Return (X, Y) of the center of cell containing provided text 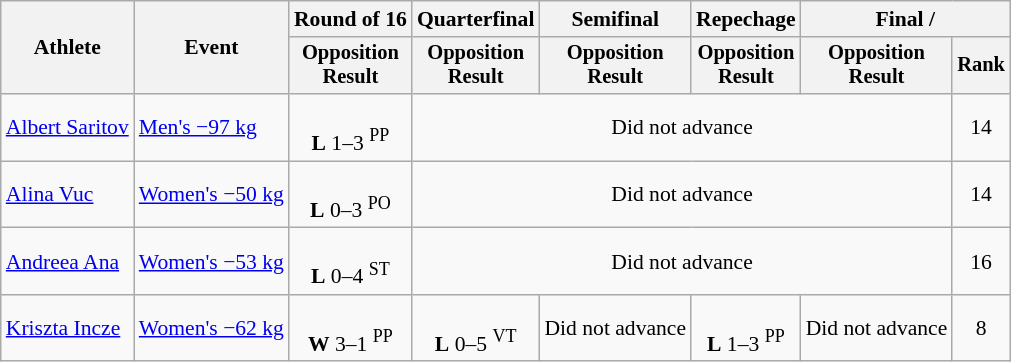
Round of 16 (350, 19)
8 (981, 328)
Women's −62 kg (212, 328)
Men's −97 kg (212, 128)
Women's −50 kg (212, 194)
Event (212, 48)
Alina Vuc (68, 194)
16 (981, 262)
W 3–1 PP (350, 328)
Rank (981, 66)
L 0–5 VT (476, 328)
Repechage (746, 19)
Athlete (68, 48)
Albert Saritov (68, 128)
Semifinal (615, 19)
Women's −53 kg (212, 262)
Final / (906, 19)
L 0–4 ST (350, 262)
Kriszta Incze (68, 328)
Andreea Ana (68, 262)
L 0–3 PO (350, 194)
Quarterfinal (476, 19)
